From the cell containing the given text, extract its center point as [X, Y] coordinate. 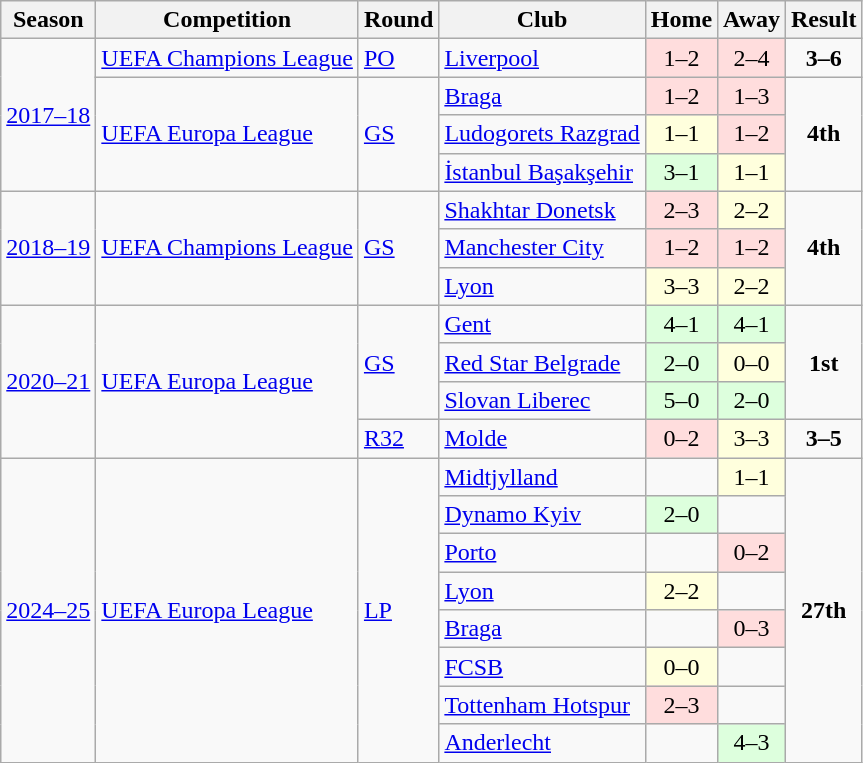
Club [542, 20]
PO [398, 58]
LP [398, 610]
Competition [228, 20]
5–0 [681, 400]
2024–25 [48, 610]
2–4 [752, 58]
Porto [542, 553]
R32 [398, 438]
Gent [542, 324]
Ludogorets Razgrad [542, 134]
3–5 [824, 438]
3–1 [681, 172]
3–6 [824, 58]
Away [752, 20]
2020–21 [48, 381]
Manchester City [542, 248]
Home [681, 20]
1–3 [752, 96]
Dynamo Kyiv [542, 515]
Midtjylland [542, 477]
Slovan Liberec [542, 400]
1st [824, 362]
Red Star Belgrade [542, 362]
İstanbul Başakşehir [542, 172]
Anderlecht [542, 743]
0–3 [752, 629]
Season [48, 20]
2017–18 [48, 115]
FCSB [542, 667]
Shakhtar Donetsk [542, 210]
Molde [542, 438]
27th [824, 610]
Tottenham Hotspur [542, 705]
Liverpool [542, 58]
Result [824, 20]
Round [398, 20]
2018–19 [48, 248]
4–3 [752, 743]
